Determine the (X, Y) coordinate at the center of the cell enclosing the given text.  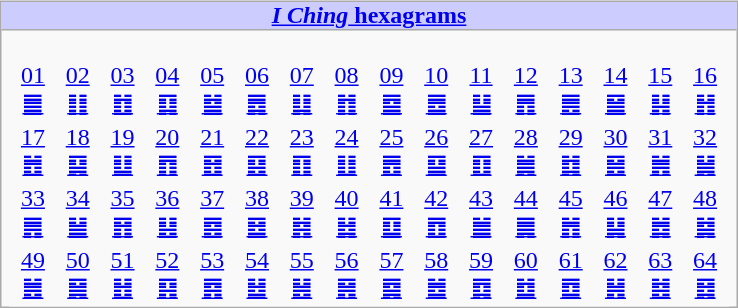
54 ䷵ (257, 274)
02 ䷁ (78, 89)
22 ䷕ (257, 151)
24 ䷗ (347, 151)
64 ䷿ (705, 274)
15 ䷎ (660, 89)
30 ䷝ (616, 151)
59 ䷺ (481, 274)
13 ䷌ (571, 89)
53 ䷴ (212, 274)
57 ䷸ (391, 274)
49 ䷰ (33, 274)
46 ䷭ (616, 213)
48 ䷯ (705, 213)
38 ䷥ (257, 213)
28 ䷛ (526, 151)
12 ䷋ (526, 89)
35 ䷢ (123, 213)
43 ䷪ (481, 213)
62 ䷽ (616, 274)
60 ䷻ (526, 274)
03 ䷂ (123, 89)
07 ䷆ (302, 89)
08 ䷇ (347, 89)
21 ䷔ (212, 151)
20 ䷓ (167, 151)
40 ䷧ (347, 213)
05 ䷄ (212, 89)
10 ䷉ (436, 89)
01 ䷀ (33, 89)
52 ䷳ (167, 274)
17 ䷐ (33, 151)
63 ䷾ (660, 274)
18 ䷑ (78, 151)
44 ䷫ (526, 213)
56 ䷷ (347, 274)
58 ䷹ (436, 274)
16 ䷏ (705, 89)
09 ䷈ (391, 89)
23 ䷖ (302, 151)
I Ching hexagrams (370, 16)
27 ䷚ (481, 151)
37 ䷤ (212, 213)
31 ䷞ (660, 151)
25 ䷘ (391, 151)
04 ䷃ (167, 89)
47 ䷮ (660, 213)
06 ䷅ (257, 89)
41 ䷨ (391, 213)
39 ䷦ (302, 213)
11 ䷊ (481, 89)
29 ䷜ (571, 151)
55 ䷶ (302, 274)
19 ䷒ (123, 151)
32 ䷟ (705, 151)
34 ䷡ (78, 213)
50 ䷱ (78, 274)
33 ䷠ (33, 213)
14 ䷍ (616, 89)
51 ䷲ (123, 274)
26 ䷙ (436, 151)
42 ䷩ (436, 213)
36 ䷣ (167, 213)
61 ䷼ (571, 274)
45 ䷬ (571, 213)
